Pinpoint the cell where the given text exists, returning its (x, y) midpoint coordinate. 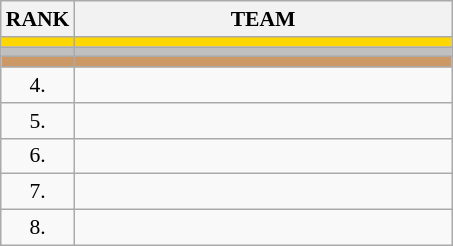
4. (38, 85)
8. (38, 228)
6. (38, 156)
TEAM (262, 19)
RANK (38, 19)
7. (38, 192)
5. (38, 121)
